Scan for the cell matching the given text and deliver its (x, y) coordinate at center. 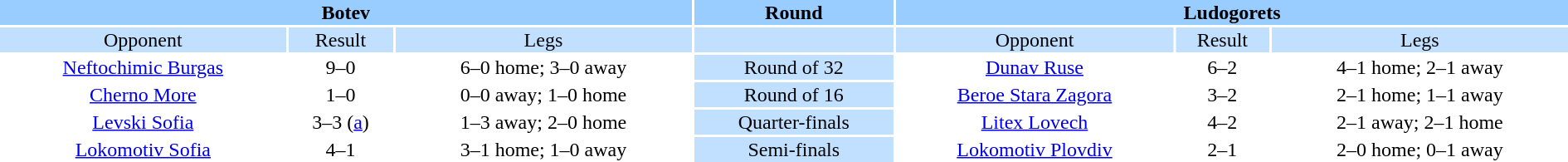
9–0 (341, 67)
Quarter-finals (795, 122)
Lokomotiv Sofia (143, 150)
Levski Sofia (143, 122)
6–0 home; 3–0 away (543, 67)
2–1 away; 2–1 home (1420, 122)
1–3 away; 2–0 home (543, 122)
Round of 32 (795, 67)
2–1 (1223, 150)
0–0 away; 1–0 home (543, 95)
Neftochimic Burgas (143, 67)
Round (795, 12)
3–3 (a) (341, 122)
3–1 home; 1–0 away (543, 150)
1–0 (341, 95)
2–1 home; 1–1 away (1420, 95)
2–0 home; 0–1 away (1420, 150)
Semi-finals (795, 150)
Ludogorets (1232, 12)
4–1 (341, 150)
Cherno More (143, 95)
Botev (346, 12)
4–2 (1223, 122)
Beroe Stara Zagora (1035, 95)
Dunav Ruse (1035, 67)
4–1 home; 2–1 away (1420, 67)
Round of 16 (795, 95)
Litex Lovech (1035, 122)
6–2 (1223, 67)
3–2 (1223, 95)
Lokomotiv Plovdiv (1035, 150)
